Provide the (x, y) coordinate of the cell's center where the given text is located.  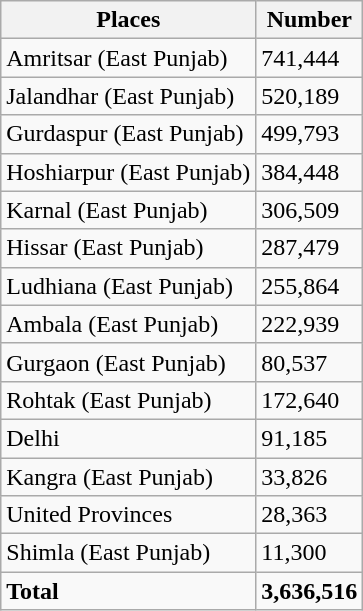
222,939 (310, 324)
11,300 (310, 553)
306,509 (310, 210)
Total (128, 591)
33,826 (310, 477)
499,793 (310, 134)
3,636,516 (310, 591)
United Provinces (128, 515)
741,444 (310, 58)
Karnal (East Punjab) (128, 210)
28,363 (310, 515)
Kangra (East Punjab) (128, 477)
255,864 (310, 286)
Hissar (East Punjab) (128, 248)
Places (128, 20)
80,537 (310, 362)
520,189 (310, 96)
Ambala (East Punjab) (128, 324)
Jalandhar (East Punjab) (128, 96)
Number (310, 20)
Ludhiana (East Punjab) (128, 286)
Rohtak (East Punjab) (128, 400)
384,448 (310, 172)
Gurgaon (East Punjab) (128, 362)
172,640 (310, 400)
91,185 (310, 438)
Shimla (East Punjab) (128, 553)
Hoshiarpur (East Punjab) (128, 172)
Delhi (128, 438)
Amritsar (East Punjab) (128, 58)
Gurdaspur (East Punjab) (128, 134)
287,479 (310, 248)
